Return the (X, Y) coordinate for the center point of the cell that contains the specified text.  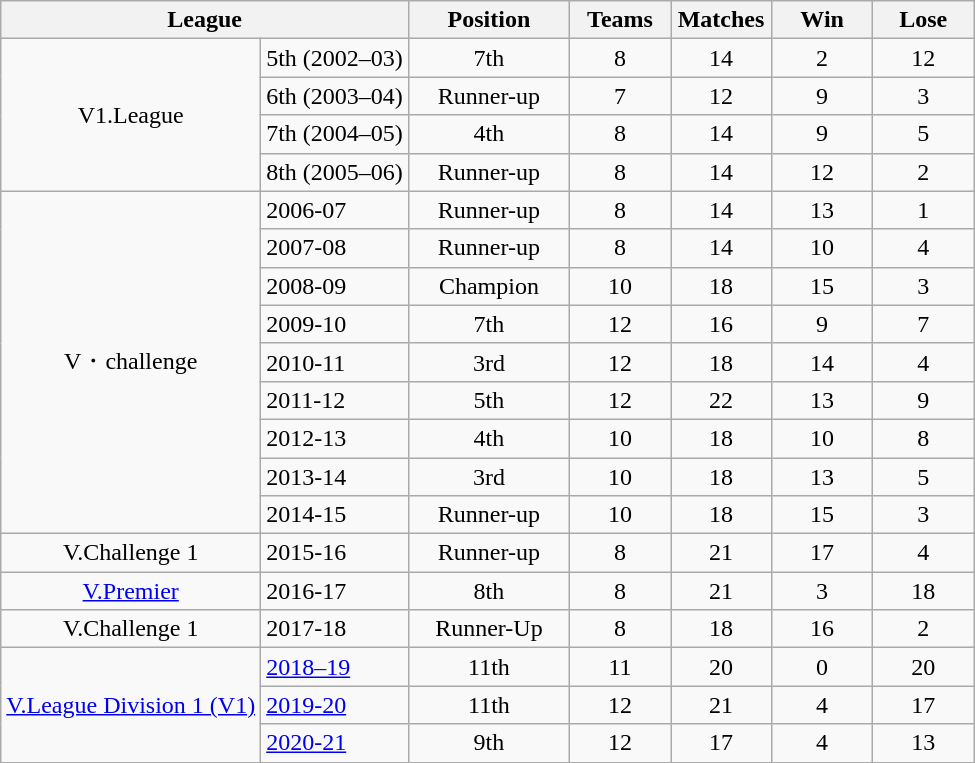
2011-12 (335, 400)
2006-07 (335, 210)
Lose (924, 20)
Runner-Up (488, 629)
5th (2002–03) (335, 58)
11 (620, 667)
8th (2005–06) (335, 172)
Position (488, 20)
Win (822, 20)
2009-10 (335, 324)
0 (822, 667)
2016-17 (335, 591)
2019-20 (335, 705)
V.Premier (131, 591)
7th (2004–05) (335, 134)
2013-14 (335, 477)
2017-18 (335, 629)
2015-16 (335, 553)
2014-15 (335, 515)
2018–19 (335, 667)
2020-21 (335, 743)
1 (924, 210)
League (205, 20)
9th (488, 743)
22 (722, 400)
V1.League (131, 115)
Matches (722, 20)
Champion (488, 286)
V.League Division 1 (V1) (131, 705)
Teams (620, 20)
6th (2003–04) (335, 96)
2007-08 (335, 248)
2010-11 (335, 362)
2012-13 (335, 438)
V・challenge (131, 362)
2008-09 (335, 286)
5th (488, 400)
8th (488, 591)
